Provide the (X, Y) coordinate of the cell's center where the given text is located.  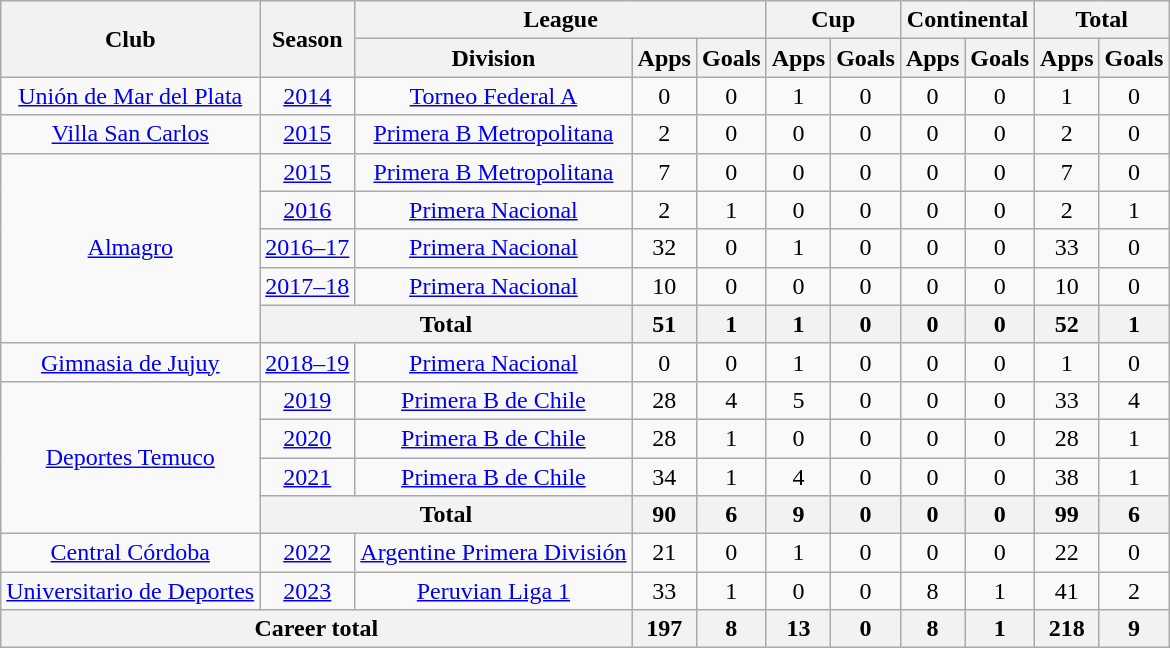
Career total (316, 629)
21 (664, 553)
Central Córdoba (130, 553)
34 (664, 477)
2021 (308, 477)
2018–19 (308, 362)
Argentine Primera División (494, 553)
Villa San Carlos (130, 134)
38 (1067, 477)
Deportes Temuco (130, 457)
218 (1067, 629)
Season (308, 39)
Almagro (130, 248)
197 (664, 629)
41 (1067, 591)
Club (130, 39)
2016 (308, 210)
Unión de Mar del Plata (130, 96)
Cup (833, 20)
2016–17 (308, 248)
2020 (308, 438)
5 (798, 400)
52 (1067, 324)
13 (798, 629)
2017–18 (308, 286)
Torneo Federal A (494, 96)
32 (664, 248)
Universitario de Deportes (130, 591)
2014 (308, 96)
Division (494, 58)
90 (664, 515)
League (560, 20)
Peruvian Liga 1 (494, 591)
22 (1067, 553)
2023 (308, 591)
51 (664, 324)
99 (1067, 515)
Continental (967, 20)
2019 (308, 400)
Gimnasia de Jujuy (130, 362)
2022 (308, 553)
